Determine the [x, y] coordinate at the center of the cell enclosing the given text.  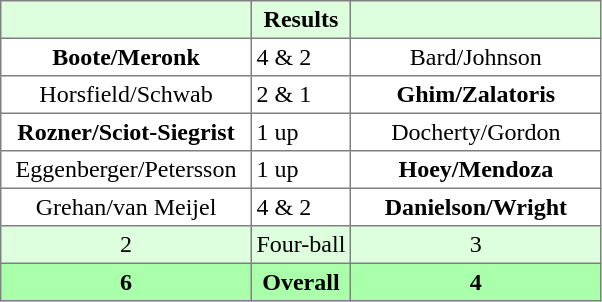
Hoey/Mendoza [476, 170]
Grehan/van Meijel [126, 207]
3 [476, 245]
Bard/Johnson [476, 57]
Ghim/Zalatoris [476, 95]
2 & 1 [300, 95]
Overall [300, 282]
Rozner/Sciot-Siegrist [126, 132]
Danielson/Wright [476, 207]
Eggenberger/Petersson [126, 170]
Results [300, 20]
2 [126, 245]
Boote/Meronk [126, 57]
6 [126, 282]
Horsfield/Schwab [126, 95]
4 [476, 282]
Docherty/Gordon [476, 132]
Four-ball [300, 245]
